From the cell containing the given text, extract its center point as [X, Y] coordinate. 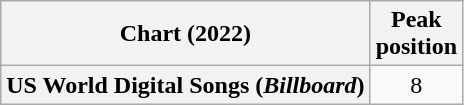
Chart (2022) [186, 34]
US World Digital Songs (Billboard) [186, 85]
8 [416, 85]
Peakposition [416, 34]
